From the cell containing the given text, extract its center point as [X, Y] coordinate. 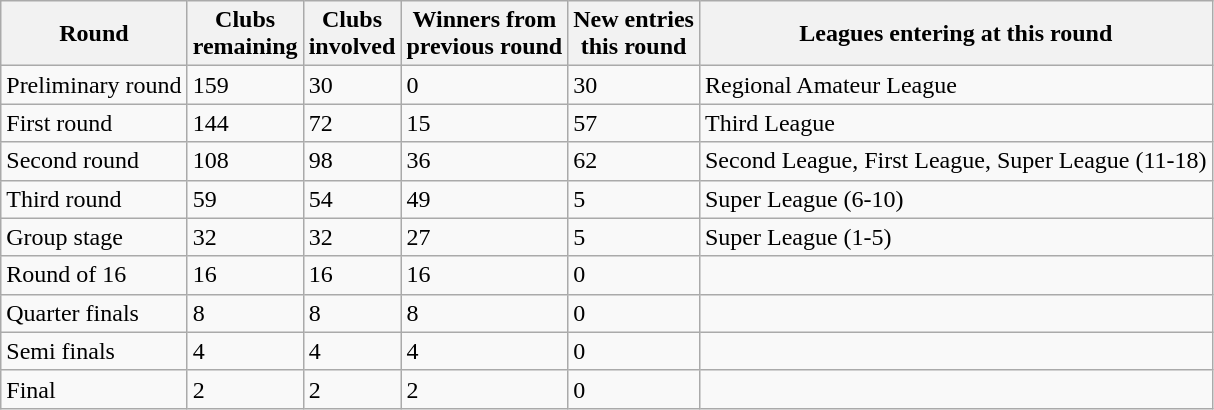
Clubsremaining [245, 34]
15 [484, 123]
New entriesthis round [634, 34]
Round [94, 34]
108 [245, 161]
54 [352, 199]
Regional Amateur League [956, 85]
Leagues entering at this round [956, 34]
Round of 16 [94, 275]
Winners fromprevious round [484, 34]
Clubsinvolved [352, 34]
36 [484, 161]
Semi finals [94, 351]
144 [245, 123]
Third round [94, 199]
First round [94, 123]
Group stage [94, 237]
62 [634, 161]
49 [484, 199]
27 [484, 237]
Second League, First League, Super League (11-18) [956, 161]
Quarter finals [94, 313]
72 [352, 123]
Preliminary round [94, 85]
Super League (1-5) [956, 237]
Third League [956, 123]
98 [352, 161]
59 [245, 199]
Second round [94, 161]
Super League (6-10) [956, 199]
159 [245, 85]
Final [94, 389]
57 [634, 123]
